Scan for the cell matching the given text and deliver its (x, y) coordinate at center. 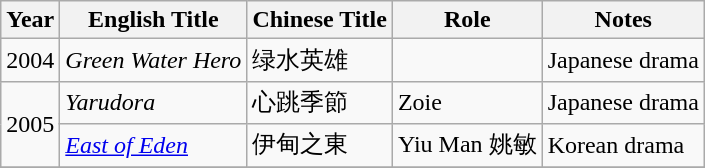
2004 (30, 60)
Chinese Title (320, 20)
Role (467, 20)
绿水英雄 (320, 60)
伊甸之東 (320, 146)
Korean drama (623, 146)
心跳季節 (320, 102)
Zoie (467, 102)
2005 (30, 124)
Yiu Man 姚敏 (467, 146)
Yarudora (154, 102)
Year (30, 20)
East of Eden (154, 146)
English Title (154, 20)
Green Water Hero (154, 60)
Notes (623, 20)
